Output the [X, Y] coordinate of the center of the cell containing the given text.  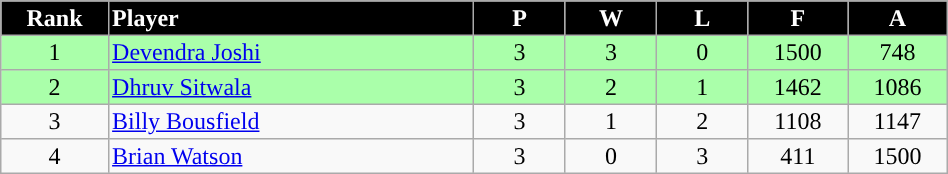
Devendra Joshi [291, 52]
Rank [55, 18]
748 [898, 52]
1108 [798, 121]
W [610, 18]
Player [291, 18]
Brian Watson [291, 156]
F [798, 18]
1462 [798, 87]
411 [798, 156]
1086 [898, 87]
4 [55, 156]
Billy Bousfield [291, 121]
1147 [898, 121]
P [520, 18]
Dhruv Sitwala [291, 87]
L [702, 18]
A [898, 18]
